For the text-containing cell, return its midpoint in [x, y] coordinate format. 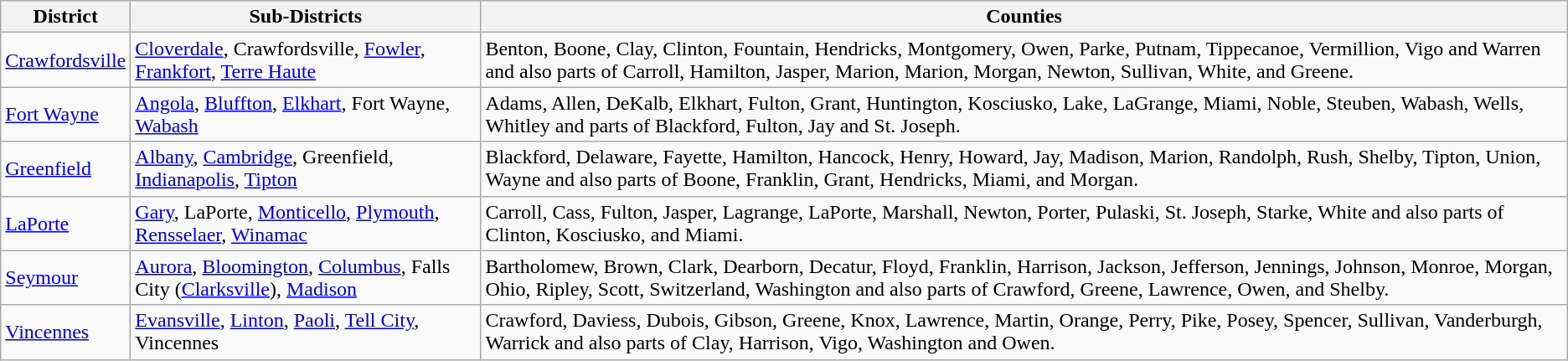
Fort Wayne [65, 114]
Crawfordsville [65, 60]
Cloverdale, Crawfordsville, Fowler, Frankfort, Terre Haute [306, 60]
Evansville, Linton, Paoli, Tell City, Vincennes [306, 332]
Counties [1024, 17]
Sub-Districts [306, 17]
Seymour [65, 278]
Greenfield [65, 169]
Angola, Bluffton, Elkhart, Fort Wayne, Wabash [306, 114]
Aurora, Bloomington, Columbus, Falls City (Clarksville), Madison [306, 278]
LaPorte [65, 223]
Albany, Cambridge, Greenfield, Indianapolis, Tipton [306, 169]
Vincennes [65, 332]
District [65, 17]
Gary, LaPorte, Monticello, Plymouth, Rensselaer, Winamac [306, 223]
